Locate the cell with the specified text and output its [x, y] center coordinate. 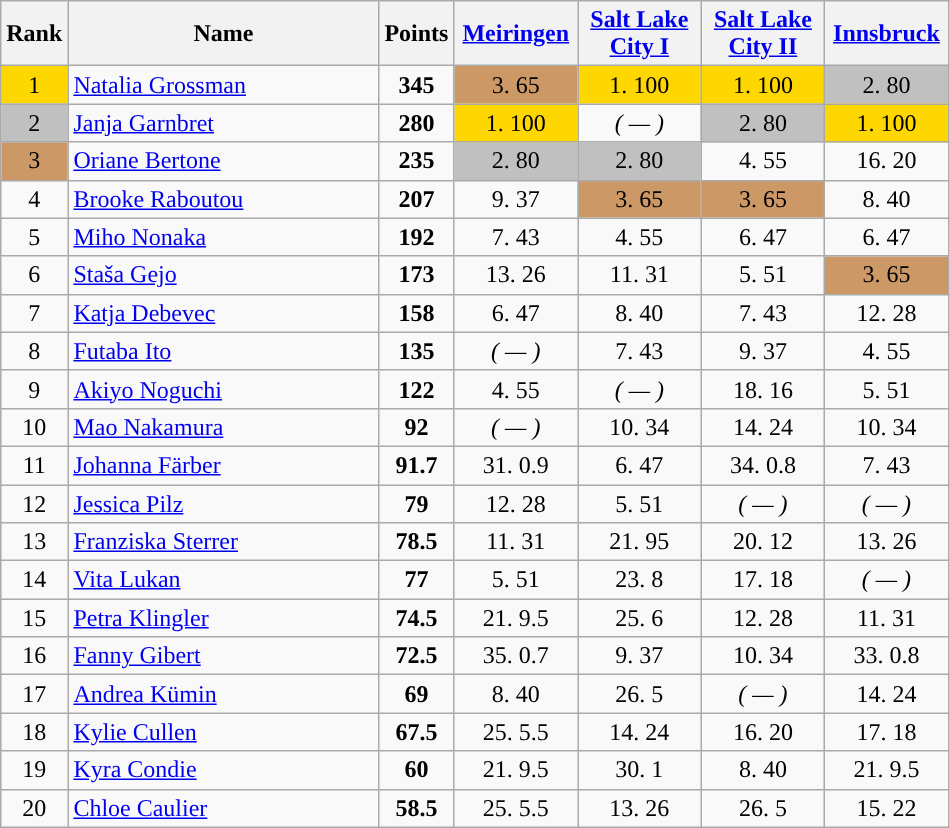
17 [34, 694]
Franziska Sterrer [224, 542]
Fanny Gibert [224, 656]
Brooke Raboutou [224, 199]
20 [34, 808]
15. 22 [887, 808]
16 [34, 656]
Natalia Grossman [224, 85]
11 [34, 465]
3 [34, 161]
34. 0.8 [763, 465]
2 [34, 123]
345 [416, 85]
280 [416, 123]
18. 16 [763, 389]
10 [34, 427]
135 [416, 351]
Rank [34, 34]
13 [34, 542]
Andrea Kümin [224, 694]
31. 0.9 [516, 465]
69 [416, 694]
33. 0.8 [887, 656]
Kylie Cullen [224, 732]
Points [416, 34]
Miho Nonaka [224, 237]
5 [34, 237]
6 [34, 275]
235 [416, 161]
Chloe Caulier [224, 808]
Mao Nakamura [224, 427]
Meiringen [516, 34]
74.5 [416, 618]
21. 95 [640, 542]
Petra Klingler [224, 618]
14 [34, 580]
92 [416, 427]
Katja Debevec [224, 313]
23. 8 [640, 580]
122 [416, 389]
Staša Gejo [224, 275]
12 [34, 503]
19 [34, 770]
72.5 [416, 656]
Kyra Condie [224, 770]
7 [34, 313]
9 [34, 389]
Name [224, 34]
79 [416, 503]
Akiyo Noguchi [224, 389]
25. 6 [640, 618]
20. 12 [763, 542]
Futaba Ito [224, 351]
30. 1 [640, 770]
Johanna Färber [224, 465]
Oriane Bertone [224, 161]
91.7 [416, 465]
Innsbruck [887, 34]
Vita Lukan [224, 580]
35. 0.7 [516, 656]
207 [416, 199]
4 [34, 199]
77 [416, 580]
58.5 [416, 808]
Salt Lake City II [763, 34]
8 [34, 351]
Salt Lake City I [640, 34]
Jessica Pilz [224, 503]
15 [34, 618]
158 [416, 313]
Janja Garnbret [224, 123]
18 [34, 732]
1 [34, 85]
67.5 [416, 732]
78.5 [416, 542]
192 [416, 237]
173 [416, 275]
60 [416, 770]
